Scan for the cell matching the given text and deliver its [X, Y] coordinate at center. 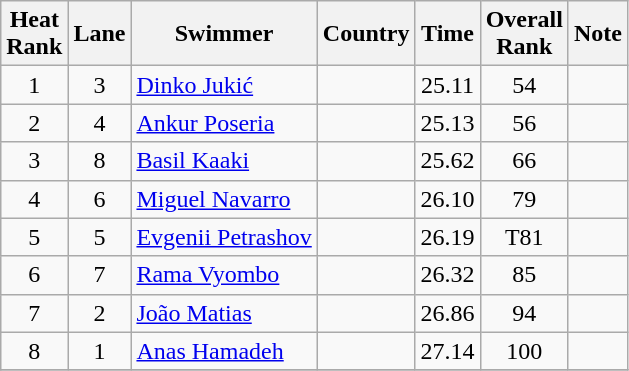
100 [524, 351]
João Matias [224, 313]
66 [524, 161]
Swimmer [224, 34]
56 [524, 123]
Country [366, 34]
Time [448, 34]
26.86 [448, 313]
54 [524, 85]
26.19 [448, 237]
Lane [100, 34]
Miguel Navarro [224, 199]
26.32 [448, 275]
Ankur Poseria [224, 123]
Basil Kaaki [224, 161]
85 [524, 275]
25.11 [448, 85]
79 [524, 199]
Note [598, 34]
27.14 [448, 351]
OverallRank [524, 34]
Dinko Jukić [224, 85]
25.62 [448, 161]
25.13 [448, 123]
Heat Rank [34, 34]
94 [524, 313]
26.10 [448, 199]
Anas Hamadeh [224, 351]
Evgenii Petrashov [224, 237]
T81 [524, 237]
Rama Vyombo [224, 275]
